Determine the [x, y] coordinate at the center of the cell enclosing the given text.  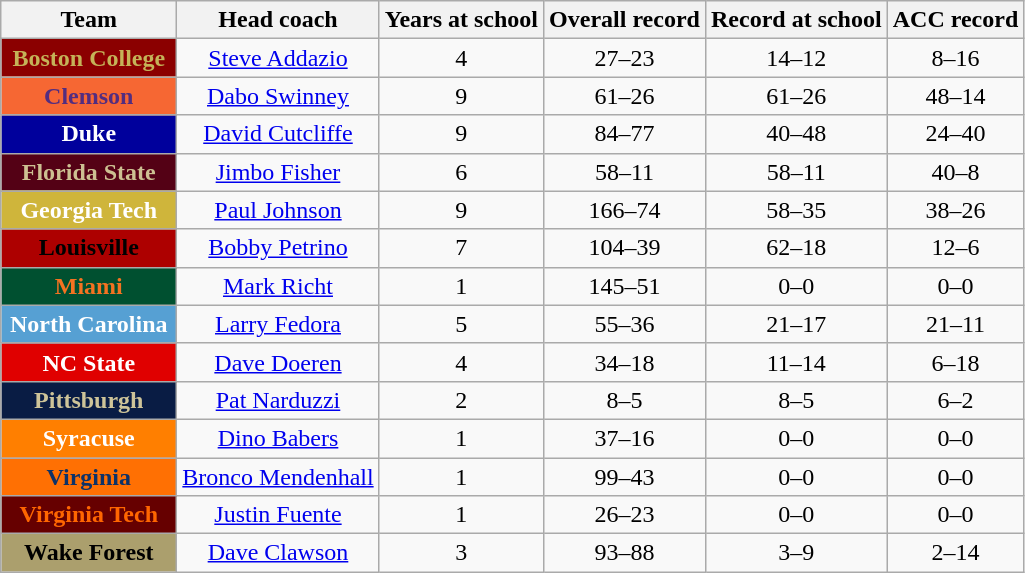
NC State [89, 362]
3 [461, 553]
Wake Forest [89, 553]
40–8 [956, 172]
Boston College [89, 58]
Justin Fuente [278, 515]
Dabo Swinney [278, 96]
93–88 [625, 553]
Record at school [796, 20]
6 [461, 172]
37–16 [625, 438]
104–39 [625, 248]
21–11 [956, 324]
Virginia [89, 477]
Dave Clawson [278, 553]
6–18 [956, 362]
Virginia Tech [89, 515]
34–18 [625, 362]
Paul Johnson [278, 210]
58–35 [796, 210]
Team [89, 20]
Syracuse [89, 438]
62–18 [796, 248]
Years at school [461, 20]
Dino Babers [278, 438]
Georgia Tech [89, 210]
26–23 [625, 515]
Pittsburgh [89, 400]
145–51 [625, 286]
Florida State [89, 172]
2–14 [956, 553]
Head coach [278, 20]
40–48 [796, 134]
Steve Addazio [278, 58]
7 [461, 248]
Jimbo Fisher [278, 172]
3–9 [796, 553]
Duke [89, 134]
38–26 [956, 210]
27–23 [625, 58]
Mark Richt [278, 286]
Clemson [89, 96]
North Carolina [89, 324]
24–40 [956, 134]
Louisville [89, 248]
Pat Narduzzi [278, 400]
11–14 [796, 362]
14–12 [796, 58]
55–36 [625, 324]
12–6 [956, 248]
48–14 [956, 96]
6–2 [956, 400]
Dave Doeren [278, 362]
Larry Fedora [278, 324]
2 [461, 400]
99–43 [625, 477]
Miami [89, 286]
84–77 [625, 134]
8–16 [956, 58]
ACC record [956, 20]
David Cutcliffe [278, 134]
Overall record [625, 20]
Bobby Petrino [278, 248]
166–74 [625, 210]
Bronco Mendenhall [278, 477]
21–17 [796, 324]
5 [461, 324]
